Scan for the cell matching the given text and deliver its [x, y] coordinate at center. 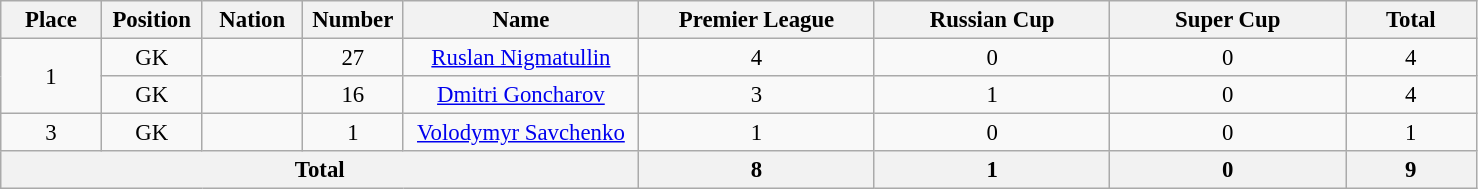
Super Cup [1228, 20]
Dmitri Goncharov [521, 95]
Russian Cup [992, 20]
Volodymyr Savchenko [521, 133]
Number [354, 20]
Name [521, 20]
Place [52, 20]
9 [1412, 170]
16 [354, 95]
Ruslan Nigmatullin [521, 58]
8 [757, 170]
Premier League [757, 20]
27 [354, 58]
Position [152, 20]
Nation [252, 20]
